Return (x, y) of the center of cell containing provided text 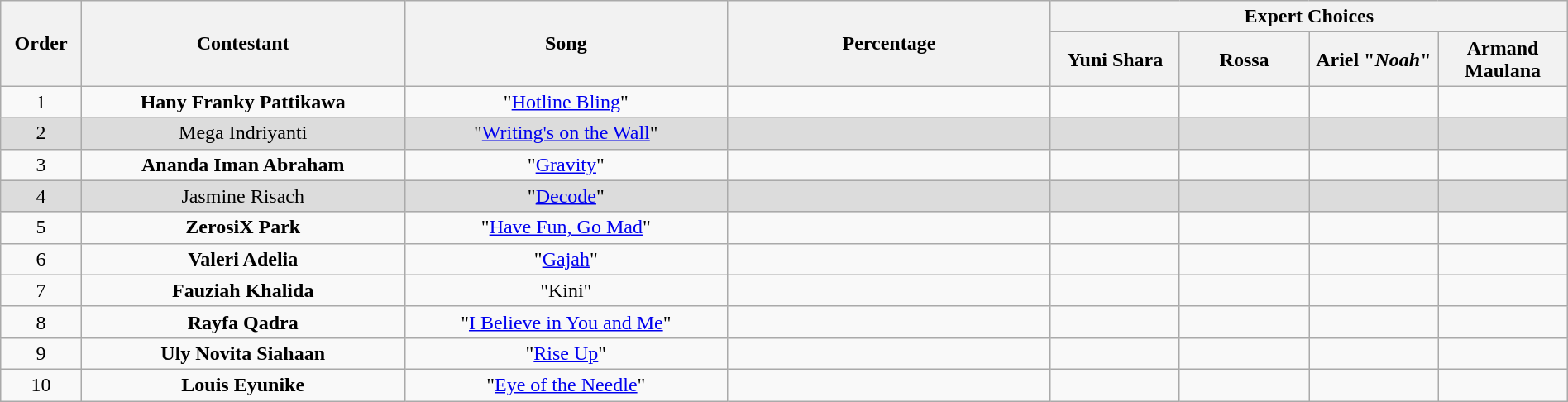
"Kini" (566, 290)
Hany Franky Pattikawa (243, 102)
Rossa (1244, 60)
Uly Novita Siahaan (243, 353)
4 (41, 196)
5 (41, 227)
Expert Choices (1308, 17)
"I Believe in You and Me" (566, 322)
Contestant (243, 43)
"Writing's on the Wall" (566, 133)
Order (41, 43)
Percentage (890, 43)
Ananda Iman Abraham (243, 165)
"Gravity" (566, 165)
"Hotline Bling" (566, 102)
"Have Fun, Go Mad" (566, 227)
Fauziah Khalida (243, 290)
Rayfa Qadra (243, 322)
Yuni Shara (1115, 60)
Louis Eyunike (243, 385)
1 (41, 102)
ZerosiX Park (243, 227)
9 (41, 353)
2 (41, 133)
Mega Indriyanti (243, 133)
3 (41, 165)
Song (566, 43)
"Eye of the Needle" (566, 385)
8 (41, 322)
7 (41, 290)
6 (41, 259)
"Gajah" (566, 259)
Armand Maulana (1503, 60)
Ariel "Noah" (1374, 60)
10 (41, 385)
"Rise Up" (566, 353)
Valeri Adelia (243, 259)
"Decode" (566, 196)
Jasmine Risach (243, 196)
